Pinpoint the cell where the given text exists, returning its [x, y] midpoint coordinate. 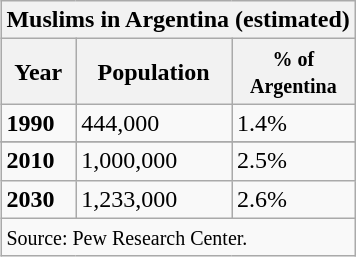
Year [38, 72]
2.5% [294, 161]
1,000,000 [154, 161]
Population [154, 72]
1990 [38, 123]
2010 [38, 161]
Source: Pew Research Center. [178, 237]
2.6% [294, 199]
444,000 [154, 123]
1,233,000 [154, 199]
1.4% [294, 123]
2030 [38, 199]
Muslims in Argentina (estimated) [178, 20]
% ofArgentina [294, 72]
